Capture the cell that displays the provided text and extract its (x, y) central coordinate. 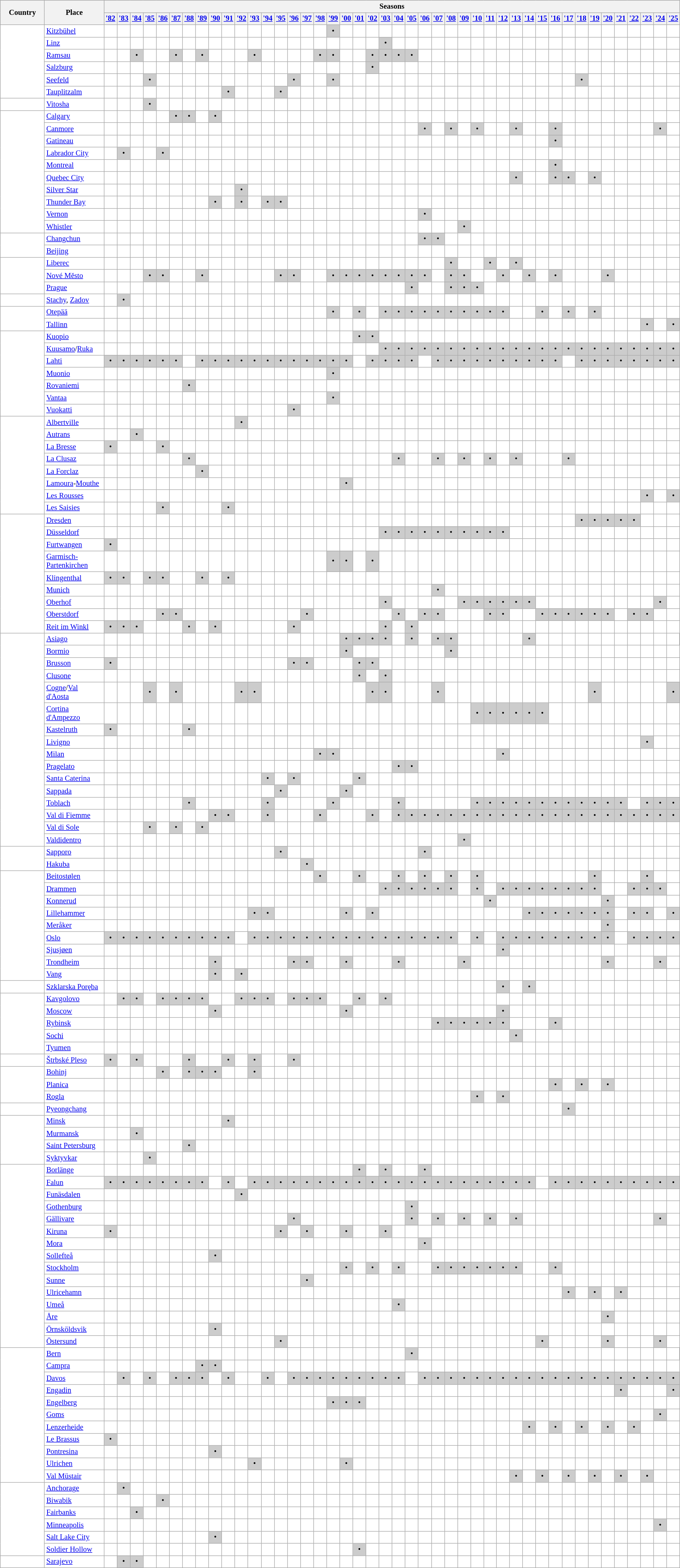
'97 (307, 18)
Montreal (74, 165)
Val Müstair (74, 1476)
Düsseldorf (74, 532)
Cortina d'Ampezzo (74, 713)
Lahti (74, 361)
Livigno (74, 742)
Cogne/Val d'Aosta (74, 692)
Toblach (74, 803)
Tyumen (74, 1048)
Munich (74, 590)
'09 (464, 18)
'98 (320, 18)
'03 (386, 18)
'86 (163, 18)
Goms (74, 1415)
Fairbanks (74, 1513)
Val di Fiemme (74, 815)
Clusone (74, 676)
'84 (137, 18)
'92 (242, 18)
Oslo (74, 938)
Štrbské Pleso (74, 1060)
Tauplitzalm (74, 92)
Vernon (74, 214)
'14 (529, 18)
Calgary (74, 116)
Kuusamo/Ruka (74, 349)
'91 (228, 18)
Salzburg (74, 67)
Syktyvkar (74, 1158)
Soldier Hollow (74, 1550)
Umeå (74, 1304)
Les Saisies (74, 508)
Nové Město (74, 275)
Brusson (74, 663)
Ulricehamn (74, 1293)
Quebec City (74, 178)
La Forclaz (74, 471)
Valdidentro (74, 840)
'88 (189, 18)
Rovaniemi (74, 386)
Pragelato (74, 767)
'87 (176, 18)
'21 (621, 18)
'82 (111, 18)
Sollefteå (74, 1256)
Labrador City (74, 153)
Bern (74, 1354)
'96 (294, 18)
Place (74, 12)
'25 (673, 18)
Stockholm (74, 1268)
Åre (74, 1317)
Furtwangen (74, 545)
Gothenburg (74, 1207)
La Clusaz (74, 459)
Meråker (74, 925)
'12 (503, 18)
Otepää (74, 312)
Campra (74, 1366)
Falun (74, 1182)
Santa Caterina (74, 779)
Biwabik (74, 1500)
Beijing (74, 251)
'20 (608, 18)
Sappada (74, 791)
Oberhof (74, 602)
Sjusjøen (74, 950)
'00 (346, 18)
Asiago (74, 639)
'10 (477, 18)
Bohinj (74, 1072)
Mora (74, 1244)
Autrans (74, 435)
'95 (281, 18)
Engelberg (74, 1402)
Pontresina (74, 1452)
Drammen (74, 889)
Klingenthal (74, 578)
Lillehammer (74, 913)
'90 (215, 18)
Garmisch-Partenkirchen (74, 561)
Albertville (74, 422)
Changchun (74, 239)
Ulrichen (74, 1464)
Muonio (74, 373)
'89 (202, 18)
'24 (660, 18)
Moscow (74, 1011)
Les Rousses (74, 495)
'94 (268, 18)
'07 (438, 18)
Country (22, 12)
Pyeongchang (74, 1109)
'01 (359, 18)
Planica (74, 1084)
'22 (634, 18)
'99 (333, 18)
'05 (412, 18)
Engadin (74, 1390)
Stachy, Zadov (74, 300)
Örnsköldsvik (74, 1329)
Seefeld (74, 80)
Dresden (74, 520)
'08 (451, 18)
Rogla (74, 1097)
'23 (647, 18)
Minsk (74, 1121)
Milan (74, 754)
Hakuba (74, 864)
Prague (74, 288)
Minneapolis (74, 1525)
Gällivare (74, 1219)
'93 (255, 18)
Ramsau (74, 55)
'85 (150, 18)
Seasons (392, 6)
Murmansk (74, 1133)
Thunder Bay (74, 202)
Sapporo (74, 852)
Le Brassus (74, 1439)
Silver Star (74, 190)
Kitzbühel (74, 31)
Kastelruth (74, 730)
Oberstdorf (74, 614)
Gatineau (74, 141)
Szklarska Poręba (74, 987)
Sunne (74, 1280)
Reit im Winkl (74, 627)
Linz (74, 43)
'19 (595, 18)
Saint Petersburg (74, 1146)
Rybinsk (74, 1023)
Sarajevo (74, 1561)
'16 (555, 18)
Konnerud (74, 901)
'15 (542, 18)
'02 (372, 18)
'04 (399, 18)
Val di Sole (74, 827)
Davos (74, 1378)
Lamoura-Mouthe (74, 484)
Borlänge (74, 1170)
Vuokatti (74, 410)
Anchorage (74, 1488)
Tallinn (74, 324)
Östersund (74, 1341)
'13 (516, 18)
Vang (74, 974)
Kiruna (74, 1231)
Liberec (74, 263)
Beitostølen (74, 876)
La Bresse (74, 447)
'83 (124, 18)
Canmore (74, 129)
Kavgolovo (74, 999)
'17 (569, 18)
Bormio (74, 651)
'06 (425, 18)
Funäsdalen (74, 1195)
'11 (490, 18)
Vitosha (74, 104)
Vantaa (74, 398)
Sochi (74, 1036)
Whistler (74, 227)
'18 (582, 18)
Salt Lake City (74, 1537)
Lenzerheide (74, 1427)
Trondheim (74, 962)
Kuopio (74, 337)
